Pinpoint the cell where the given text exists, returning its (x, y) midpoint coordinate. 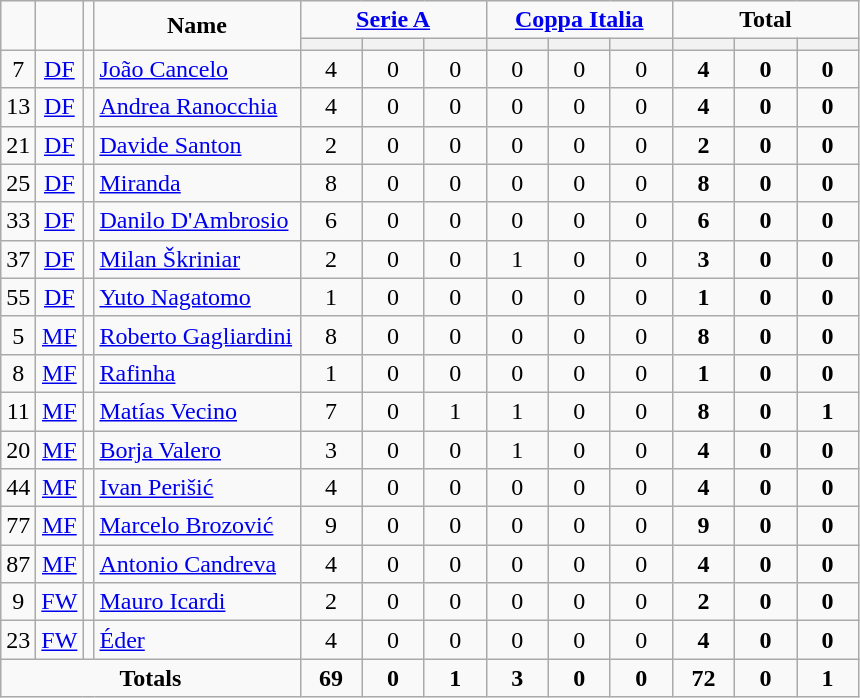
Coppa Italia (579, 20)
20 (18, 449)
33 (18, 221)
23 (18, 640)
Marcelo Brozović (197, 526)
Totals (150, 678)
Rafinha (197, 373)
44 (18, 488)
87 (18, 564)
72 (703, 678)
João Cancelo (197, 69)
Antonio Candreva (197, 564)
13 (18, 107)
Milan Škriniar (197, 259)
Danilo D'Ambrosio (197, 221)
Name (197, 26)
55 (18, 297)
21 (18, 145)
Davide Santon (197, 145)
Total (765, 20)
Mauro Icardi (197, 602)
77 (18, 526)
Miranda (197, 183)
Borja Valero (197, 449)
Éder (197, 640)
11 (18, 411)
Serie A (393, 20)
69 (331, 678)
Andrea Ranocchia (197, 107)
Ivan Perišić (197, 488)
5 (18, 335)
Roberto Gagliardini (197, 335)
Matías Vecino (197, 411)
25 (18, 183)
Yuto Nagatomo (197, 297)
37 (18, 259)
